Identify which cell holds the provided text, then report its (X, Y) central coordinate. 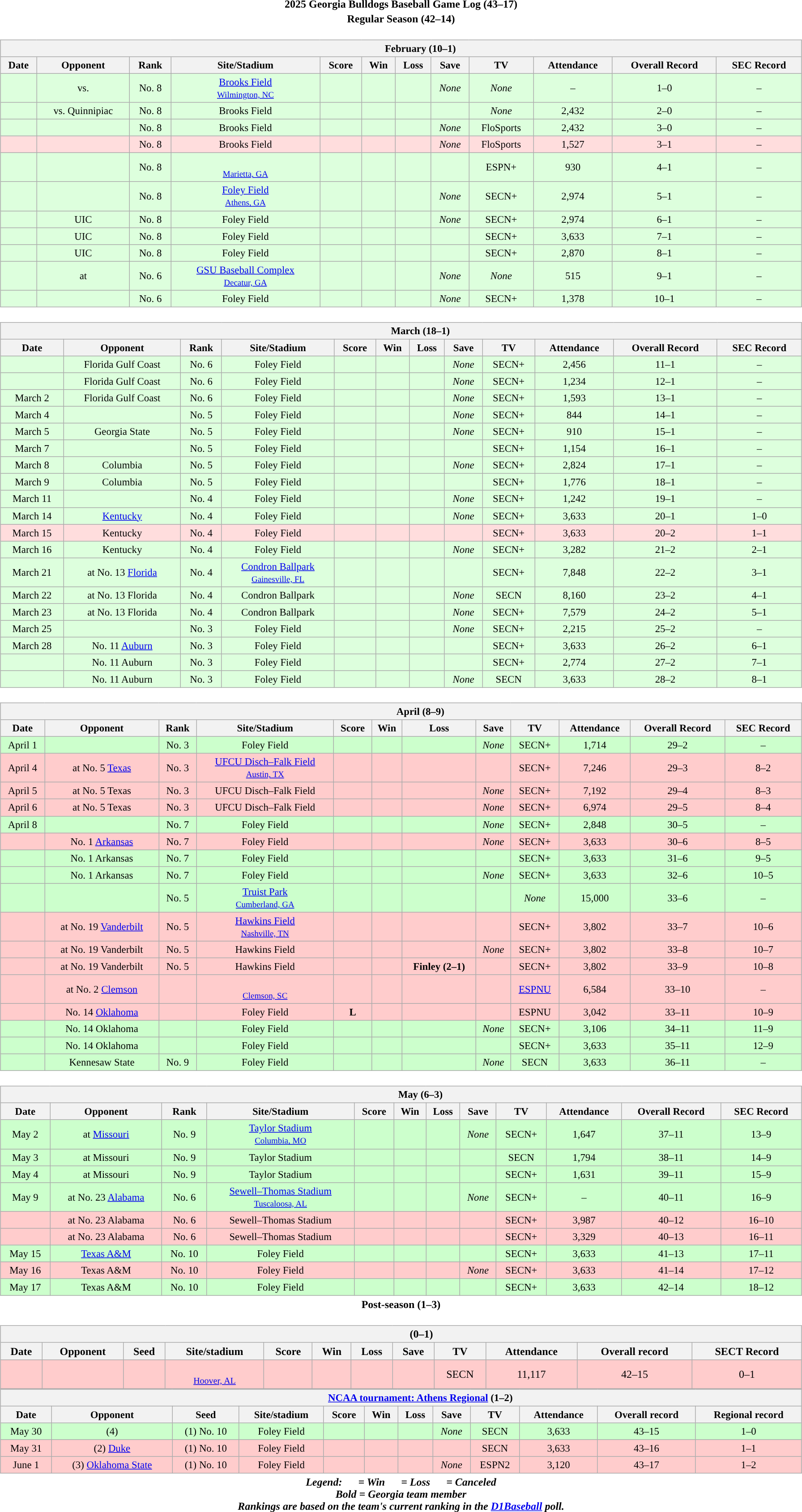
vs. Quinnipiac (83, 111)
30–6 (678, 841)
March 28 (32, 646)
April 4 (22, 768)
8–3 (763, 791)
UFCU Disch–Falk FieldAustin, TX (265, 768)
3,042 (595, 1012)
Hoover, AL (215, 1374)
Finley (2–1) (439, 966)
9–5 (763, 858)
11–9 (763, 1029)
May 4 (25, 1174)
May 17 (25, 1287)
L (353, 1012)
Truist ParkCumberland, GA (265, 897)
9–1 (664, 276)
2,824 (574, 465)
May 30 (26, 1431)
8–5 (763, 841)
2–1 (759, 549)
(0–1) (401, 1334)
6,584 (595, 990)
3,282 (574, 549)
March 21 (32, 573)
29–3 (678, 768)
May (6–3) (401, 1095)
3,329 (584, 1236)
March 15 (32, 533)
ESPN+ (501, 167)
February (10–1) (401, 48)
29–2 (678, 745)
May 31 (26, 1448)
March 7 (32, 449)
30–5 (678, 824)
March 16 (32, 549)
at No. 2 Clemson (102, 990)
37–11 (671, 1134)
844 (574, 415)
930 (573, 167)
3–0 (664, 128)
41–13 (671, 1253)
May 16 (25, 1270)
NCAA tournament: Athens Regional (1–2) (401, 1398)
910 (574, 432)
8,160 (574, 595)
33–10 (678, 990)
Marietta, GA (245, 167)
18–12 (761, 1287)
April 6 (22, 807)
Foley FieldAthens, GA (245, 196)
1,593 (574, 398)
19–1 (665, 499)
26–2 (665, 646)
41–14 (671, 1270)
1–2 (748, 1465)
35–11 (678, 1046)
7,192 (595, 791)
27–2 (665, 663)
1,776 (574, 482)
at (83, 276)
3,120 (559, 1465)
23–2 (665, 595)
May 9 (25, 1197)
16–11 (761, 1236)
42–14 (671, 1287)
May 2 (25, 1134)
10–8 (763, 966)
Sewell–Thomas StadiumTuscaloosa, AL (280, 1197)
14–9 (761, 1157)
March 5 (32, 432)
33–11 (678, 1012)
11,117 (531, 1374)
31–6 (678, 858)
GSU Baseball ComplexDecatur, GA (245, 276)
(2) Duke (112, 1448)
10–6 (763, 927)
Condron BallparkGainesville, FL (277, 573)
10–1 (664, 298)
17–1 (665, 465)
2,848 (595, 824)
(4) (112, 1431)
14–1 (665, 415)
Georgia State (122, 432)
8–2 (763, 768)
18–1 (665, 482)
42–15 (635, 1374)
16–10 (761, 1220)
Clemson, SC (265, 990)
29–5 (678, 807)
17–11 (761, 1253)
March 23 (32, 612)
20–1 (665, 516)
12–1 (665, 381)
1,631 (584, 1174)
Regional record (748, 1415)
March 2 (32, 398)
11–1 (665, 365)
1,242 (574, 499)
28–2 (665, 679)
3,987 (584, 1220)
Kennesaw State (102, 1062)
39–11 (671, 1174)
40–12 (671, 1220)
March (18–1) (401, 331)
32–6 (678, 875)
Taylor StadiumColumbia, MO (280, 1134)
April 5 (22, 791)
12–9 (763, 1046)
29–4 (678, 791)
43–17 (646, 1465)
16–1 (665, 449)
10–7 (763, 950)
10–9 (763, 1012)
7,246 (595, 768)
March 4 (32, 415)
2,870 (573, 253)
17–12 (761, 1270)
March 9 (32, 482)
May 3 (25, 1157)
36–11 (678, 1062)
SECT Record (747, 1351)
33–7 (678, 927)
2,774 (574, 663)
22–2 (665, 573)
34–11 (678, 1029)
0–1 (747, 1374)
21–2 (665, 549)
8–4 (763, 807)
7,848 (574, 573)
May 15 (25, 1253)
15,000 (595, 897)
33–6 (678, 897)
Hawkins FieldNashville, TN (265, 927)
43–15 (646, 1431)
April 1 (22, 745)
16–9 (761, 1197)
1,714 (595, 745)
15–9 (761, 1174)
13–1 (665, 398)
2–0 (664, 111)
15–1 (665, 432)
April (8–9) (401, 711)
March 11 (32, 499)
3,106 (595, 1029)
24–2 (665, 612)
1,527 (573, 144)
1,154 (574, 449)
10–5 (763, 875)
40–11 (671, 1197)
March 8 (32, 465)
1,234 (574, 381)
40–13 (671, 1236)
vs. (83, 88)
43–16 (646, 1448)
(3) Oklahoma State (112, 1465)
515 (573, 276)
33–9 (678, 966)
6,974 (595, 807)
April 8 (22, 824)
Brooks FieldWilmington, NC (245, 88)
33–8 (678, 950)
38–11 (671, 1157)
2,215 (574, 629)
20–2 (665, 533)
March 25 (32, 629)
March 14 (32, 516)
13–9 (761, 1134)
June 1 (26, 1465)
1,647 (584, 1134)
1,794 (584, 1157)
ESPN2 (495, 1465)
1,378 (573, 298)
25–2 (665, 629)
2,456 (574, 365)
7,579 (574, 612)
March 22 (32, 595)
